Capture the cell that displays the provided text and extract its (x, y) central coordinate. 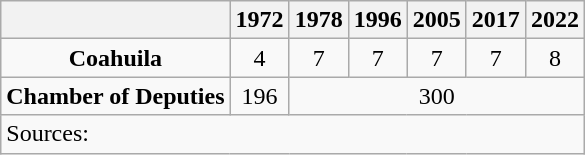
2022 (554, 20)
2005 (436, 20)
4 (260, 58)
1972 (260, 20)
8 (554, 58)
196 (260, 96)
1996 (378, 20)
Chamber of Deputies (116, 96)
Coahuila (116, 58)
300 (436, 96)
1978 (318, 20)
Sources: (293, 134)
2017 (496, 20)
